Output the [x, y] coordinate of the center of the cell containing the given text.  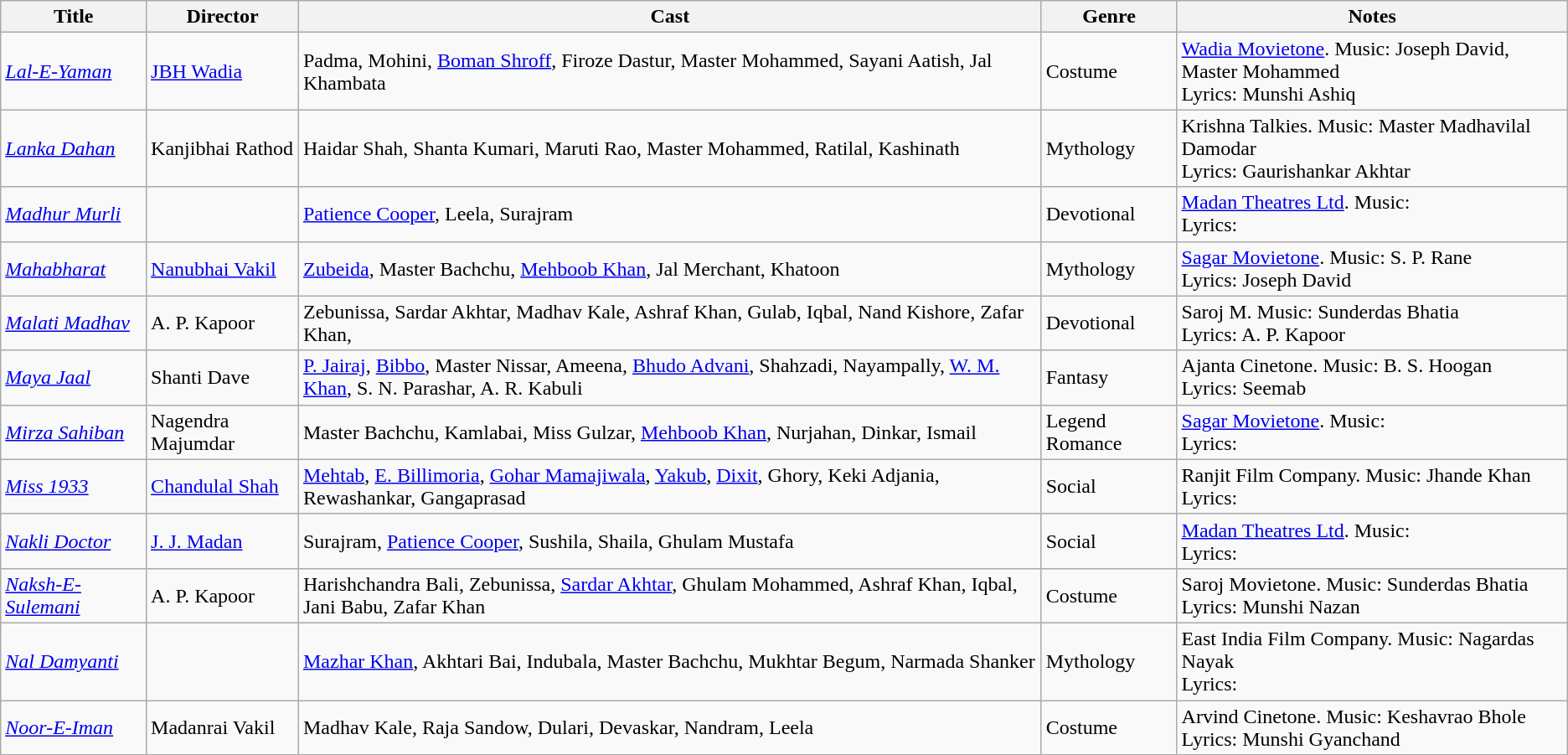
P. Jairaj, Bibbo, Master Nissar, Ameena, Bhudo Advani, Shahzadi, Nayampally, W. M. Khan, S. N. Parashar, A. R. Kabuli [670, 377]
Madhur Murli [74, 215]
Nanubhai Vakil [223, 268]
East India Film Company. Music: Nagardas NayakLyrics: [1372, 661]
Zubeida, Master Bachchu, Mehboob Khan, Jal Merchant, Khatoon [670, 268]
Naksh-E-Sulemani [74, 595]
J. J. Madan [223, 541]
Krishna Talkies. Music: Master Madhavilal DamodarLyrics: Gaurishankar Akhtar [1372, 148]
Mehtab, E. Billimoria, Gohar Mamajiwala, Yakub, Dixit, Ghory, Keki Adjania, Rewashankar, Gangaprasad [670, 486]
Saroj M. Music: Sunderdas BhatiaLyrics: A. P. Kapoor [1372, 323]
Harishchandra Bali, Zebunissa, Sardar Akhtar, Ghulam Mohammed, Ashraf Khan, Iqbal, Jani Babu, Zafar Khan [670, 595]
Cast [670, 17]
Ajanta Cinetone. Music: B. S. HooganLyrics: Seemab [1372, 377]
Malati Madhav [74, 323]
Zebunissa, Sardar Akhtar, Madhav Kale, Ashraf Khan, Gulab, Iqbal, Nand Kishore, Zafar Khan, [670, 323]
Shanti Dave [223, 377]
Mazhar Khan, Akhtari Bai, Indubala, Master Bachchu, Mukhtar Begum, Narmada Shanker [670, 661]
JBH Wadia [223, 71]
Nagendra Majumdar [223, 432]
Lal-E-Yaman [74, 71]
Padma, Mohini, Boman Shroff, Firoze Dastur, Master Mohammed, Sayani Aatish, Jal Khambata [670, 71]
Sagar Movietone. Music: Lyrics: [1372, 432]
Master Bachchu, Kamlabai, Miss Gulzar, Mehboob Khan, Nurjahan, Dinkar, Ismail [670, 432]
Mahabharat [74, 268]
Noor-E-Iman [74, 727]
Nal Damyanti [74, 661]
Kanjibhai Rathod [223, 148]
Notes [1372, 17]
Saroj Movietone. Music: Sunderdas BhatiaLyrics: Munshi Nazan [1372, 595]
Genre [1109, 17]
Mirza Sahiban [74, 432]
Sagar Movietone. Music: S. P. RaneLyrics: Joseph David [1372, 268]
Chandulal Shah [223, 486]
Nakli Doctor [74, 541]
Arvind Cinetone. Music: Keshavrao BholeLyrics: Munshi Gyanchand [1372, 727]
Patience Cooper, Leela, Surajram [670, 215]
Haidar Shah, Shanta Kumari, Maruti Rao, Master Mohammed, Ratilal, Kashinath [670, 148]
Legend Romance [1109, 432]
Ranjit Film Company. Music: Jhande KhanLyrics: [1372, 486]
Madanrai Vakil [223, 727]
Surajram, Patience Cooper, Sushila, Shaila, Ghulam Mustafa [670, 541]
Maya Jaal [74, 377]
Director [223, 17]
Miss 1933 [74, 486]
Lanka Dahan [74, 148]
Wadia Movietone. Music: Joseph David, Master MohammedLyrics: Munshi Ashiq [1372, 71]
Madhav Kale, Raja Sandow, Dulari, Devaskar, Nandram, Leela [670, 727]
Fantasy [1109, 377]
Title [74, 17]
